Output the (x, y) coordinate of the center of the cell containing the given text.  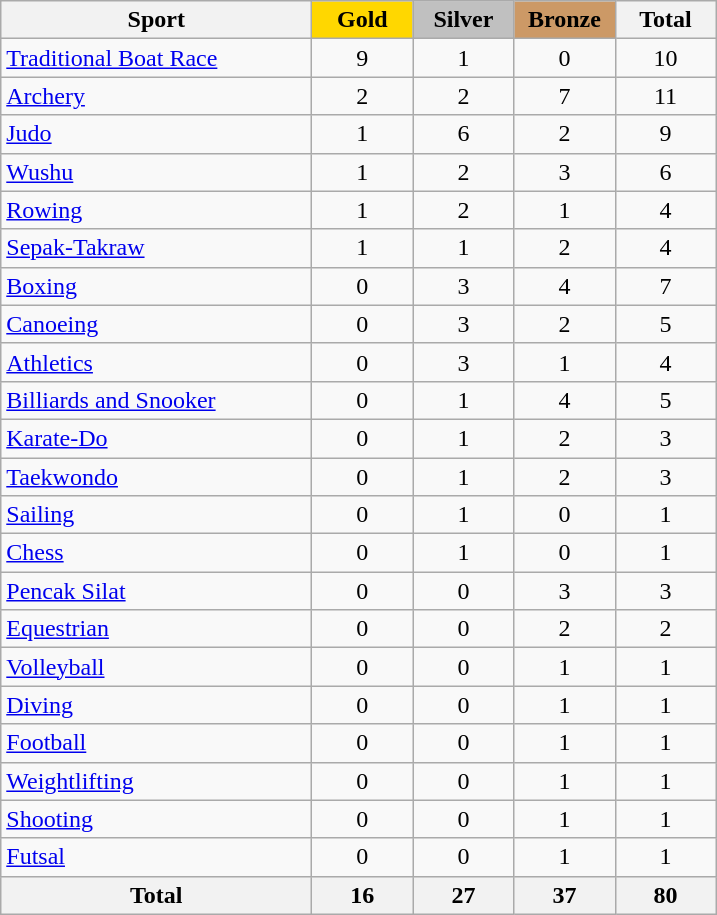
Equestrian (156, 629)
Rowing (156, 210)
Sailing (156, 515)
27 (464, 895)
Traditional Boat Race (156, 58)
Shooting (156, 819)
Billiards and Snooker (156, 400)
Chess (156, 553)
Gold (362, 20)
80 (666, 895)
Taekwondo (156, 477)
Sport (156, 20)
Pencak Silat (156, 591)
Football (156, 743)
Bronze (564, 20)
Judo (156, 134)
16 (362, 895)
Silver (464, 20)
Volleyball (156, 667)
Canoeing (156, 324)
11 (666, 96)
Wushu (156, 172)
Weightlifting (156, 781)
Futsal (156, 857)
37 (564, 895)
Sepak-Takraw (156, 248)
10 (666, 58)
Diving (156, 705)
Athletics (156, 362)
Karate-Do (156, 438)
Boxing (156, 286)
Archery (156, 96)
